Output the [X, Y] coordinate of the center of the cell containing the given text.  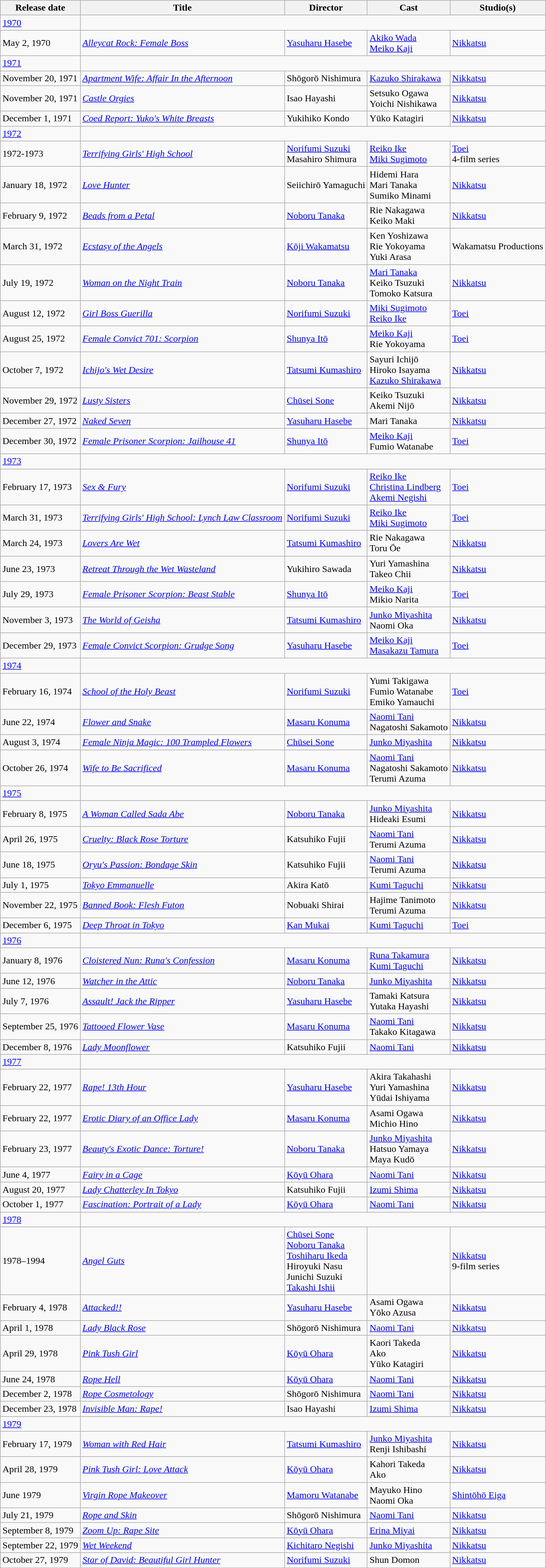
Retreat Through the Wet Wasteland [182, 568]
1973 [40, 461]
1972-1973 [40, 154]
Erina Miyai [409, 1530]
Angel Guts [182, 1261]
Yumi TakigawaFumio WatanabeEmiko Yamauchi [409, 691]
Yuri YamashinaTakeo Chii [409, 568]
April 28, 1979 [40, 1470]
October 1, 1977 [40, 1204]
Coed Report: Yuko's White Breasts [182, 119]
December 23, 1978 [40, 1409]
August 25, 1972 [40, 339]
Yukihiro Sawada [326, 568]
Seiichirō Yamaguchi [326, 185]
Rope and Skin [182, 1515]
Nikkatsu9-film series [498, 1261]
A Woman Called Sada Abe [182, 813]
Wife to Be Sacrificed [182, 768]
Tattooed Flower Vase [182, 1026]
Akiko WadaMeiko Kaji [409, 43]
January 18, 1972 [40, 185]
Cloistered Nun: Runa's Confession [182, 960]
Akira Katō [326, 885]
June 23, 1973 [40, 568]
June 18, 1975 [40, 864]
June 12, 1976 [40, 981]
Nobuaki Shirai [326, 905]
June 4, 1977 [40, 1175]
February 23, 1977 [40, 1149]
Female Prisoner Scorpion: Jailhouse 41 [182, 441]
December 30, 1972 [40, 441]
Junko Miyashita Hideaki Esumi [409, 813]
School of the Holy Beast [182, 691]
Sayuri IchijōHiroko IsayamaKazuko Shirakawa [409, 370]
October 26, 1974 [40, 768]
Kan Mukai [326, 925]
Female Prisoner Scorpion: Beast Stable [182, 594]
Junko MiyashitaHatsuo YamayaMaya Kudō [409, 1149]
Akira TakahashiYuri YamashinaYūdai Ishiyama [409, 1087]
January 8, 1976 [40, 960]
Naomi Tani Takako Kitagawa [409, 1026]
Rie Nakagawa Keiko Maki [409, 215]
Wakamatsu Productions [498, 246]
November 3, 1973 [40, 620]
Lady Moonflower [182, 1047]
Lovers Are Wet [182, 543]
Woman with Red Hair [182, 1444]
Kōji Wakamatsu [326, 246]
May 2, 1970 [40, 43]
Norifumi SuzukiMasahiro Shimura [326, 154]
Deep Throat in Tokyo [182, 925]
Kaori TakedaAkoYūko Katagiri [409, 1353]
Cast [409, 8]
Hajime TanimotoTerumi Azuma [409, 905]
August 3, 1974 [40, 742]
Ken YoshizawaRie YokoyamaYuki Arasa [409, 246]
Attacked!! [182, 1307]
Beads from a Petal [182, 215]
Kazuko Shirakawa [409, 78]
Wet Weekend [182, 1545]
October 7, 1972 [40, 370]
Setsuko Ogawa Yoichi Nishikawa [409, 98]
1971 [40, 63]
Kahori TakedaAko [409, 1470]
September 8, 1979 [40, 1530]
February 17, 1973 [40, 487]
June 22, 1974 [40, 722]
Alleycat Rock: Female Boss [182, 43]
April 29, 1978 [40, 1353]
July 7, 1976 [40, 1001]
Shun Domon [409, 1560]
Rape! 13th Hour [182, 1087]
Meiko Kaji Rie Yokoyama [409, 339]
July 1, 1975 [40, 885]
February 4, 1978 [40, 1307]
Beauty's Exotic Dance: Torture! [182, 1149]
Tamaki Katsura Yutaka Hayashi [409, 1001]
Banned Book: Flesh Futon [182, 905]
Toei4-film series [498, 154]
Hidemi HaraMari TanakaSumiko Minami [409, 185]
Cruelty: Black Rose Torture [182, 839]
February 9, 1972 [40, 215]
Junko MiyashitaNaomi Oka [409, 620]
Director [326, 8]
Pink Tush Girl [182, 1353]
December 8, 1976 [40, 1047]
December 2, 1978 [40, 1394]
Erotic Diary of an Office Lady [182, 1118]
1975 [40, 793]
1974 [40, 665]
November 29, 1972 [40, 400]
Naomi Tani Nagatoshi Sakamoto [409, 722]
Chūsei SoneNoboru TanakaToshiharu IkedaHiroyuki NasuJunichi SuzukiTakashi Ishii [326, 1261]
September 25, 1976 [40, 1026]
Star of David: Beautiful Girl Hunter [182, 1560]
June 24, 1978 [40, 1379]
Zoom Up: Rape Site [182, 1530]
Apartment Wife: Affair In the Afternoon [182, 78]
Female Convict 701: Scorpion [182, 339]
Naomi TaniNagatoshi SakamotoTerumi Azuma [409, 768]
Watcher in the Attic [182, 981]
Shintōhō Eiga [498, 1495]
Mamoru Watanabe [326, 1495]
November 22, 1975 [40, 905]
1979 [40, 1424]
Release date [40, 8]
April 1, 1978 [40, 1328]
1977 [40, 1062]
December 29, 1973 [40, 645]
Rie NakagawaToru Ōe [409, 543]
February 16, 1974 [40, 691]
Studio(s) [498, 8]
Virgin Rope Makeover [182, 1495]
Keiko TsuzukiAkemi Nijō [409, 400]
1978 [40, 1219]
Terrifying Girls' High School [182, 154]
Mayuko HinoNaomi Oka [409, 1495]
Fairy in a Cage [182, 1175]
1978–1994 [40, 1261]
Assault! Jack the Ripper [182, 1001]
Sex & Fury [182, 487]
Meiko KajiMikio Narita [409, 594]
1972 [40, 133]
Tokyo Emmanuelle [182, 885]
Meiko KajiFumio Watanabe [409, 441]
Rope Cosmetology [182, 1394]
February 8, 1975 [40, 813]
Reiko IkeChristina LindbergAkemi Negishi [409, 487]
October 27, 1979 [40, 1560]
Rope Hell [182, 1379]
April 26, 1975 [40, 839]
Kichitaro Negishi [326, 1545]
August 20, 1977 [40, 1190]
Runa Takamura Kumi Taguchi [409, 960]
March 31, 1972 [40, 246]
Lady Chatterley In Tokyo [182, 1190]
Ichijo's Wet Desire [182, 370]
Lady Black Rose [182, 1328]
Female Ninja Magic: 100 Trampled Flowers [182, 742]
Oryu's Passion: Bondage Skin [182, 864]
Title [182, 8]
March 24, 1973 [40, 543]
Yukihiko Kondo [326, 119]
December 1, 1971 [40, 119]
Junko MiyashitaRenji Ishibashi [409, 1444]
Female Convict Scorpion: Grudge Song [182, 645]
Asami OgawaYōko Azusa [409, 1307]
July 21, 1979 [40, 1515]
Yūko Katagiri [409, 119]
Pink Tush Girl: Love Attack [182, 1470]
The World of Geisha [182, 620]
1970 [40, 23]
Mari TanakaKeiko TsuzukiTomoko Katsura [409, 283]
1976 [40, 940]
August 12, 1972 [40, 313]
Meiko KajiMasakazu Tamura [409, 645]
Asami Ogawa Michio Hino [409, 1118]
Ecstasy of the Angels [182, 246]
Love Hunter [182, 185]
Miki SugimotoReiko Ike [409, 313]
Naomi Tani Terumi Azuma [409, 839]
Castle Orgies [182, 98]
Naked Seven [182, 421]
Naomi TaniTerumi Azuma [409, 864]
Woman on the Night Train [182, 283]
Lusty Sisters [182, 400]
December 6, 1975 [40, 925]
September 22, 1979 [40, 1545]
Mari Tanaka [409, 421]
July 19, 1972 [40, 283]
February 17, 1979 [40, 1444]
Flower and Snake [182, 722]
March 31, 1973 [40, 517]
Invisible Man: Rape! [182, 1409]
June 1979 [40, 1495]
Terrifying Girls' High School: Lynch Law Classroom [182, 517]
Fascination: Portrait of a Lady [182, 1204]
Girl Boss Guerilla [182, 313]
December 27, 1972 [40, 421]
July 29, 1973 [40, 594]
